Locate the cell with the specified text and output its (X, Y) center coordinate. 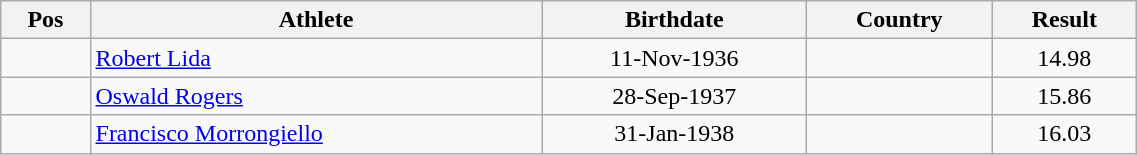
11-Nov-1936 (674, 58)
Country (900, 20)
Athlete (316, 20)
Pos (46, 20)
Francisco Morrongiello (316, 134)
Birthdate (674, 20)
Result (1064, 20)
28-Sep-1937 (674, 96)
31-Jan-1938 (674, 134)
16.03 (1064, 134)
14.98 (1064, 58)
Oswald Rogers (316, 96)
Robert Lida (316, 58)
15.86 (1064, 96)
